Extract the (x, y) coordinate from the center of the cell holding the provided text.  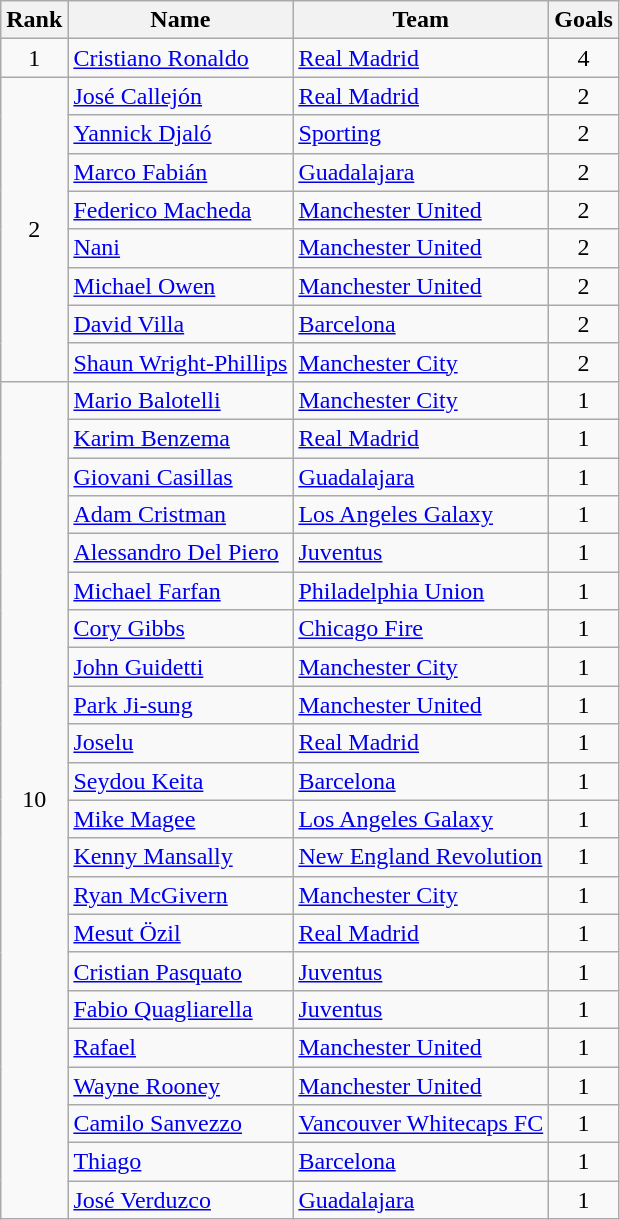
Mesut Özil (180, 933)
John Guidetti (180, 667)
Rafael (180, 1047)
4 (584, 58)
Yannick Djaló (180, 134)
Joselu (180, 743)
Cristian Pasquato (180, 971)
Michael Farfan (180, 591)
Nani (180, 248)
Giovani Casillas (180, 477)
Chicago Fire (421, 629)
10 (34, 800)
Mike Magee (180, 819)
New England Revolution (421, 857)
Sporting (421, 134)
Kenny Mansally (180, 857)
Mario Balotelli (180, 400)
Rank (34, 20)
Seydou Keita (180, 781)
José Verduzco (180, 1200)
Ryan McGivern (180, 895)
Alessandro Del Piero (180, 553)
David Villa (180, 324)
Camilo Sanvezzo (180, 1124)
Cory Gibbs (180, 629)
Fabio Quagliarella (180, 1009)
Name (180, 20)
Park Ji-sung (180, 705)
Thiago (180, 1162)
Cristiano Ronaldo (180, 58)
Vancouver Whitecaps FC (421, 1124)
Adam Cristman (180, 515)
José Callejón (180, 96)
Team (421, 20)
Philadelphia Union (421, 591)
Marco Fabián (180, 172)
Shaun Wright-Phillips (180, 362)
Michael Owen (180, 286)
Wayne Rooney (180, 1085)
Karim Benzema (180, 438)
Goals (584, 20)
Federico Macheda (180, 210)
